Capture the cell that displays the provided text and extract its (x, y) central coordinate. 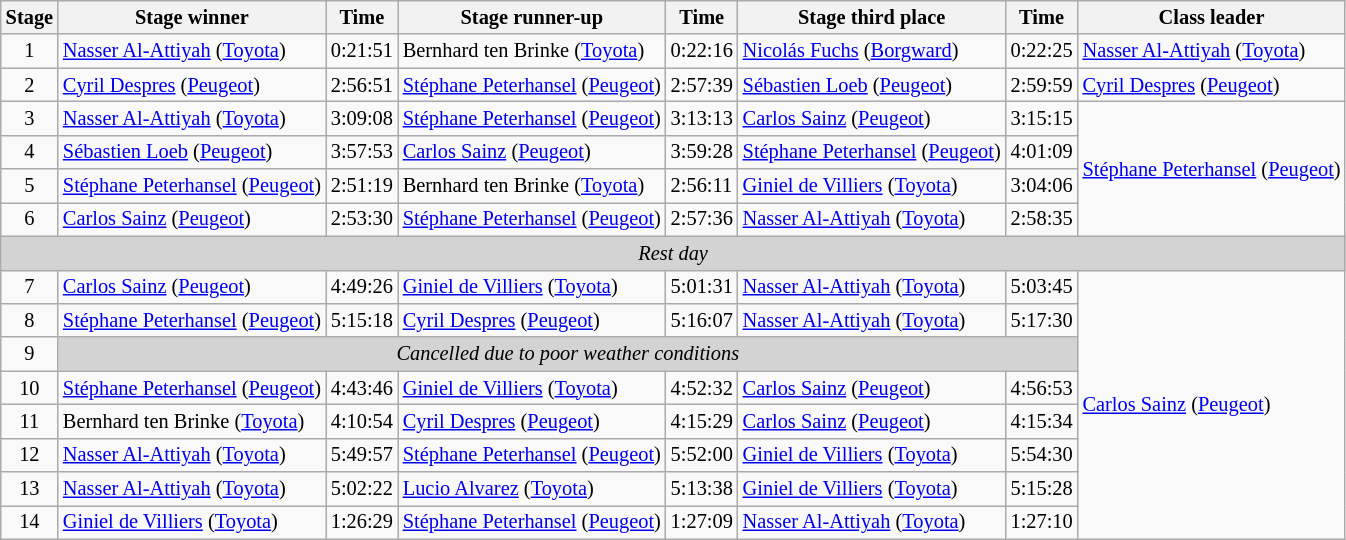
2:57:39 (702, 85)
3:04:06 (1042, 186)
Stage runner-up (532, 17)
2 (30, 85)
1:27:10 (1042, 522)
Stage third place (872, 17)
5:54:30 (1042, 455)
3:59:28 (702, 152)
4:01:09 (1042, 152)
13 (30, 489)
5:15:28 (1042, 489)
Rest day (674, 253)
2:51:19 (362, 186)
1:26:29 (362, 522)
3:15:15 (1042, 118)
12 (30, 455)
5:13:38 (702, 489)
2:56:11 (702, 186)
5 (30, 186)
4:56:53 (1042, 388)
5:52:00 (702, 455)
4:52:32 (702, 388)
5:17:30 (1042, 320)
Stage (30, 17)
2:57:36 (702, 219)
Nicolás Fuchs (Borgward) (872, 51)
Class leader (1212, 17)
4 (30, 152)
1 (30, 51)
0:22:25 (1042, 51)
4:49:26 (362, 287)
4:10:54 (362, 421)
5:15:18 (362, 320)
6 (30, 219)
7 (30, 287)
Stage winner (192, 17)
5:16:07 (702, 320)
3:57:53 (362, 152)
5:01:31 (702, 287)
11 (30, 421)
Cancelled due to poor weather conditions (568, 354)
2:56:51 (362, 85)
1:27:09 (702, 522)
0:21:51 (362, 51)
5:03:45 (1042, 287)
8 (30, 320)
3:09:08 (362, 118)
2:58:35 (1042, 219)
5:49:57 (362, 455)
Lucio Alvarez (Toyota) (532, 489)
4:15:29 (702, 421)
9 (30, 354)
0:22:16 (702, 51)
2:53:30 (362, 219)
5:02:22 (362, 489)
3:13:13 (702, 118)
3 (30, 118)
14 (30, 522)
4:15:34 (1042, 421)
2:59:59 (1042, 85)
10 (30, 388)
4:43:46 (362, 388)
